Locate the cell with the specified text and output its [X, Y] center coordinate. 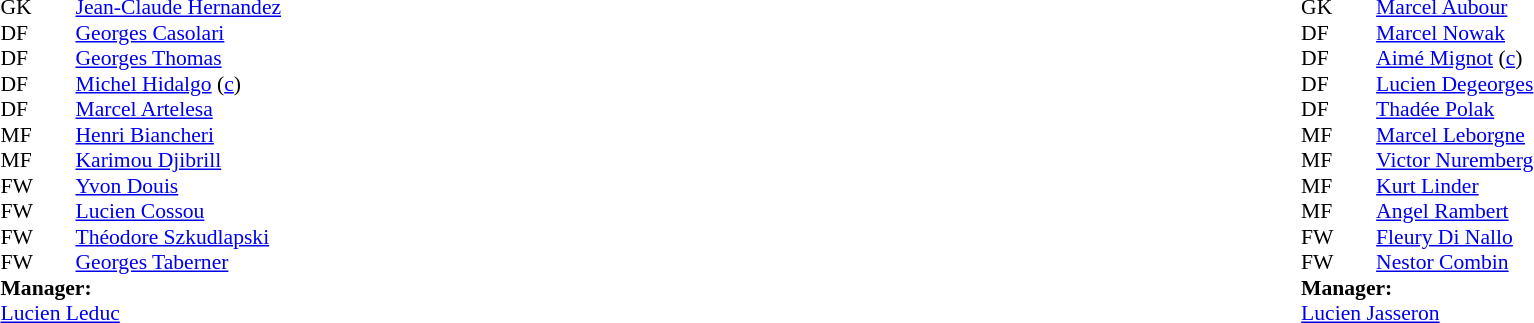
Georges Casolari [179, 33]
Lucien Cossou [179, 211]
Aimé Mignot (c) [1454, 59]
Thadée Polak [1454, 109]
Théodore Szkudlapski [179, 237]
Marcel Leborgne [1454, 135]
Karimou Djibrill [179, 161]
Michel Hidalgo (c) [179, 84]
Marcel Nowak [1454, 33]
Victor Nuremberg [1454, 161]
Yvon Douis [179, 186]
Marcel Artelesa [179, 109]
Angel Rambert [1454, 211]
Georges Taberner [179, 263]
Nestor Combin [1454, 263]
Henri Biancheri [179, 135]
Lucien Degeorges [1454, 84]
Georges Thomas [179, 59]
Fleury Di Nallo [1454, 237]
Kurt Linder [1454, 186]
